Pinpoint the cell where the given text exists, returning its [X, Y] midpoint coordinate. 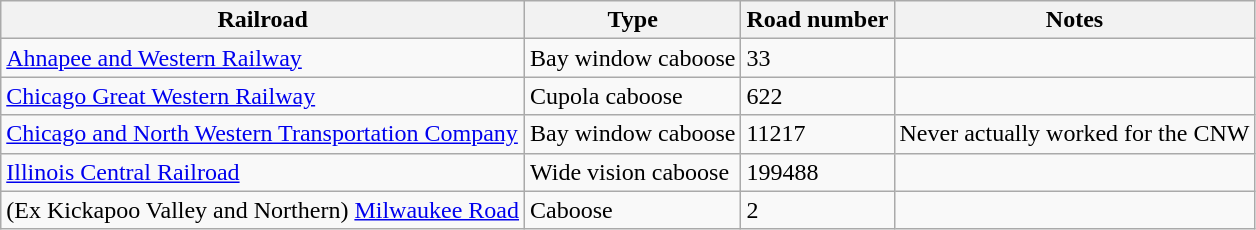
199488 [818, 172]
Cupola caboose [633, 96]
Wide vision caboose [633, 172]
Road number [818, 20]
Caboose [633, 210]
Never actually worked for the CNW [1074, 134]
622 [818, 96]
Notes [1074, 20]
11217 [818, 134]
33 [818, 58]
Ahnapee and Western Railway [263, 58]
2 [818, 210]
Chicago Great Western Railway [263, 96]
Illinois Central Railroad [263, 172]
Type [633, 20]
Railroad [263, 20]
(Ex Kickapoo Valley and Northern) Milwaukee Road [263, 210]
Chicago and North Western Transportation Company [263, 134]
